Return the (x, y) coordinate for the center point of the cell that contains the specified text.  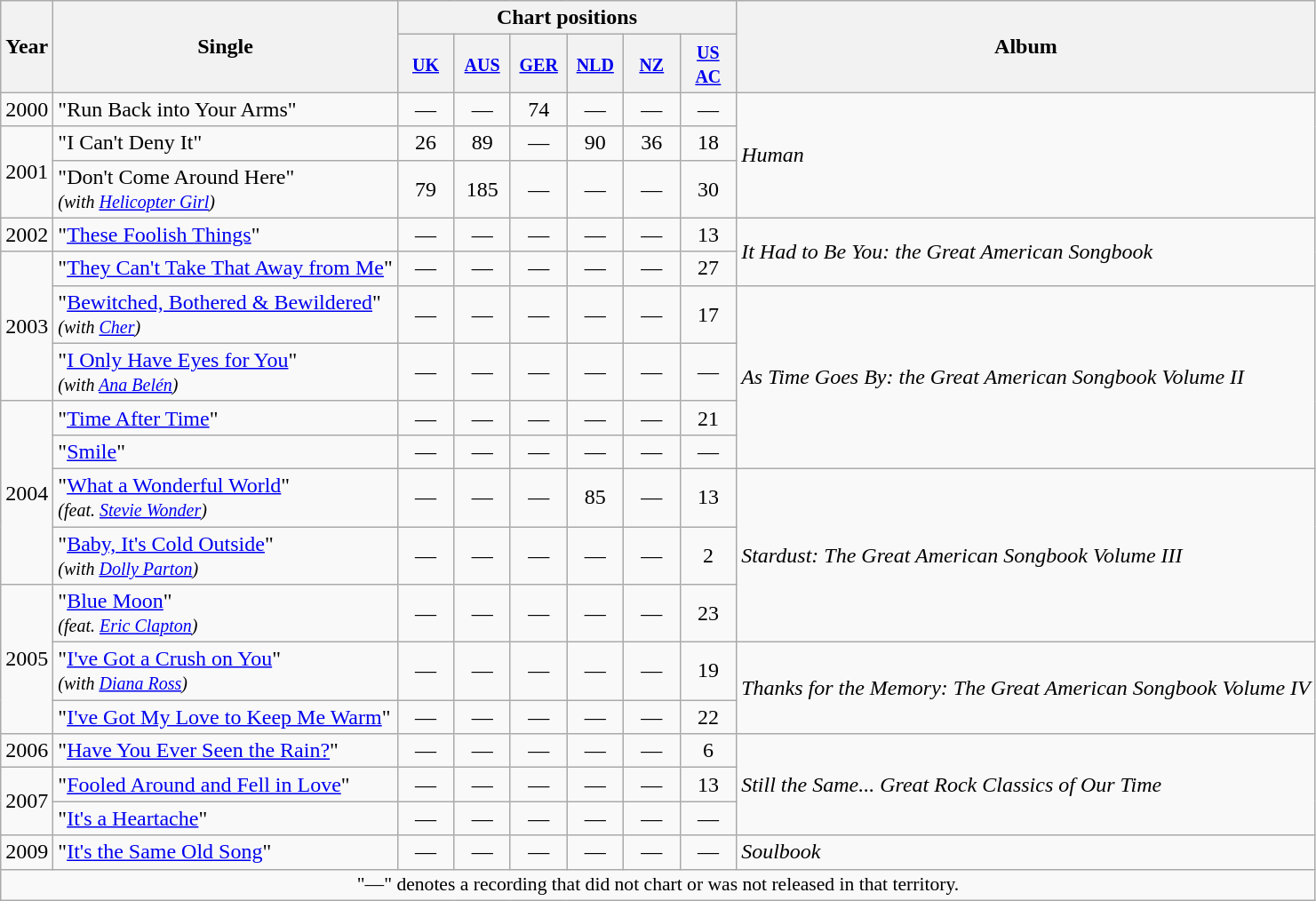
2001 (27, 172)
It Had to Be You: the Great American Songbook (1026, 251)
2 (708, 554)
Human (1026, 155)
"Blue Moon"(feat. Eric Clapton) (226, 613)
"It's the Same Old Song" (226, 852)
Stardust: The Great American Songbook Volume III (1026, 554)
"Baby, It's Cold Outside"(with Dolly Parton) (226, 554)
17 (708, 315)
GER (538, 64)
2000 (27, 109)
"Have You Ever Seen the Rain?" (226, 751)
74 (538, 109)
185 (483, 188)
2003 (27, 326)
"I've Got My Love to Keep Me Warm" (226, 717)
"What a Wonderful World"(feat. Stevie Wonder) (226, 498)
2004 (27, 492)
Thanks for the Memory: The Great American Songbook Volume IV (1026, 688)
Album (1026, 46)
2002 (27, 235)
"Smile" (226, 451)
6 (708, 751)
22 (708, 717)
"These Foolish Things" (226, 235)
NLD (595, 64)
26 (426, 143)
USAC (708, 64)
"Don't Come Around Here"(with Helicopter Girl) (226, 188)
2006 (27, 751)
Single (226, 46)
Soulbook (1026, 852)
"Run Back into Your Arms" (226, 109)
2009 (27, 852)
"Time After Time" (226, 418)
"I Can't Deny It" (226, 143)
19 (708, 672)
"Bewitched, Bothered & Bewildered"(with Cher) (226, 315)
"They Can't Take That Away from Me" (226, 268)
2005 (27, 659)
79 (426, 188)
Still the Same... Great Rock Classics of Our Time (1026, 785)
"I've Got a Crush on You"(with Diana Ross) (226, 672)
"—" denotes a recording that did not chart or was not released in that territory. (658, 885)
AUS (483, 64)
"It's a Heartache" (226, 818)
As Time Goes By: the Great American Songbook Volume II (1026, 377)
90 (595, 143)
27 (708, 268)
UK (426, 64)
85 (595, 498)
NZ (652, 64)
23 (708, 613)
36 (652, 143)
30 (708, 188)
Chart positions (567, 18)
21 (708, 418)
Year (27, 46)
89 (483, 143)
18 (708, 143)
"I Only Have Eyes for You"(with Ana Belén) (226, 371)
"Fooled Around and Fell in Love" (226, 785)
2007 (27, 801)
